Detect which cell encompasses the target text, then output its [x, y] center coordinate. 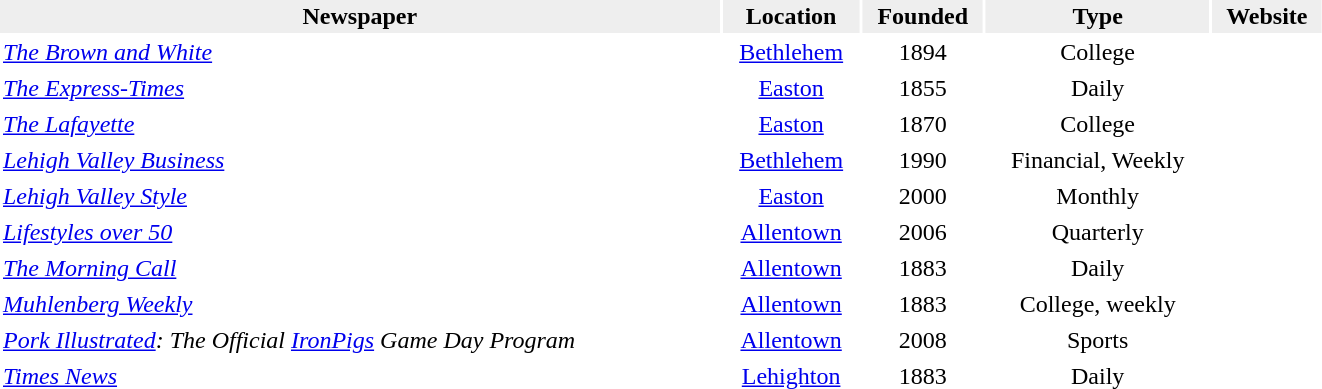
2008 [923, 340]
Type [1098, 16]
College, weekly [1098, 304]
Quarterly [1098, 232]
Monthly [1098, 196]
Founded [923, 16]
The Express-Times [360, 88]
Lehigh Valley Style [360, 196]
2000 [923, 196]
Pork Illustrated: The Official IronPigs Game Day Program [360, 340]
The Morning Call [360, 268]
1870 [923, 124]
The Brown and White [360, 52]
Lehigh Valley Business [360, 160]
1990 [923, 160]
2006 [923, 232]
Financial, Weekly [1098, 160]
Muhlenberg Weekly [360, 304]
Lifestyles over 50 [360, 232]
Website [1266, 16]
Location [792, 16]
1894 [923, 52]
Newspaper [360, 16]
Sports [1098, 340]
1855 [923, 88]
The Lafayette [360, 124]
